Extract the (x, y) coordinate from the center of the cell holding the provided text.  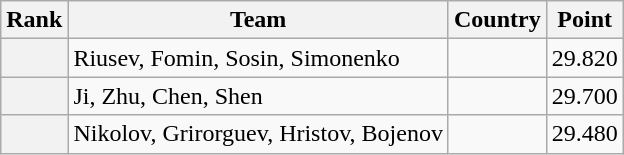
Rank (34, 20)
29.480 (584, 134)
Point (584, 20)
29.820 (584, 58)
Ji, Zhu, Chen, Shen (258, 96)
Nikolov, Grirorguev, Hristov, Bojenov (258, 134)
29.700 (584, 96)
Country (497, 20)
Riusev, Fomin, Sosin, Simonenko (258, 58)
Team (258, 20)
